Search for the cell housing the specified text and yield its [X, Y] center coordinate. 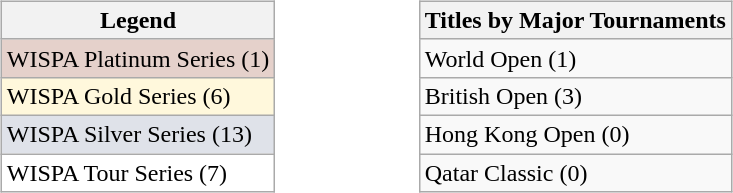
World Open (1) [575, 58]
WISPA Silver Series (13) [138, 134]
Titles by Major Tournaments [575, 20]
WISPA Gold Series (6) [138, 96]
WISPA Tour Series (7) [138, 173]
British Open (3) [575, 96]
Hong Kong Open (0) [575, 134]
Qatar Classic (0) [575, 173]
Legend [138, 20]
WISPA Platinum Series (1) [138, 58]
